Locate the cell with the specified text and output its [x, y] center coordinate. 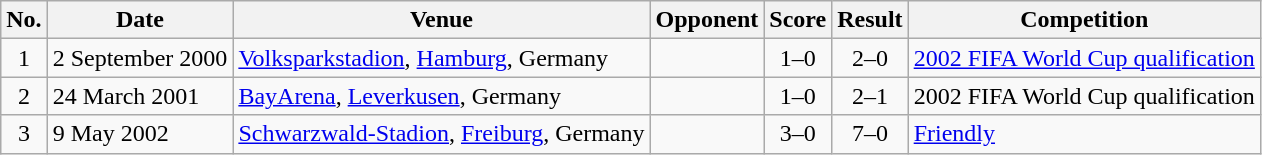
24 March 2001 [140, 96]
2 [24, 96]
Score [798, 20]
Result [870, 20]
9 May 2002 [140, 134]
7–0 [870, 134]
Schwarzwald-Stadion, Freiburg, Germany [442, 134]
1 [24, 58]
3–0 [798, 134]
Opponent [707, 20]
Competition [1084, 20]
2 September 2000 [140, 58]
3 [24, 134]
Date [140, 20]
Venue [442, 20]
Volksparkstadion, Hamburg, Germany [442, 58]
BayArena, Leverkusen, Germany [442, 96]
2–0 [870, 58]
No. [24, 20]
2–1 [870, 96]
Friendly [1084, 134]
